Capture the cell that displays the provided text and extract its (X, Y) central coordinate. 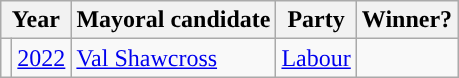
Mayoral candidate (174, 20)
Year (36, 20)
Party (316, 20)
Winner? (406, 20)
Val Shawcross (174, 58)
Labour (316, 58)
2022 (42, 58)
